Detect which cell encompasses the target text, then output its (X, Y) center coordinate. 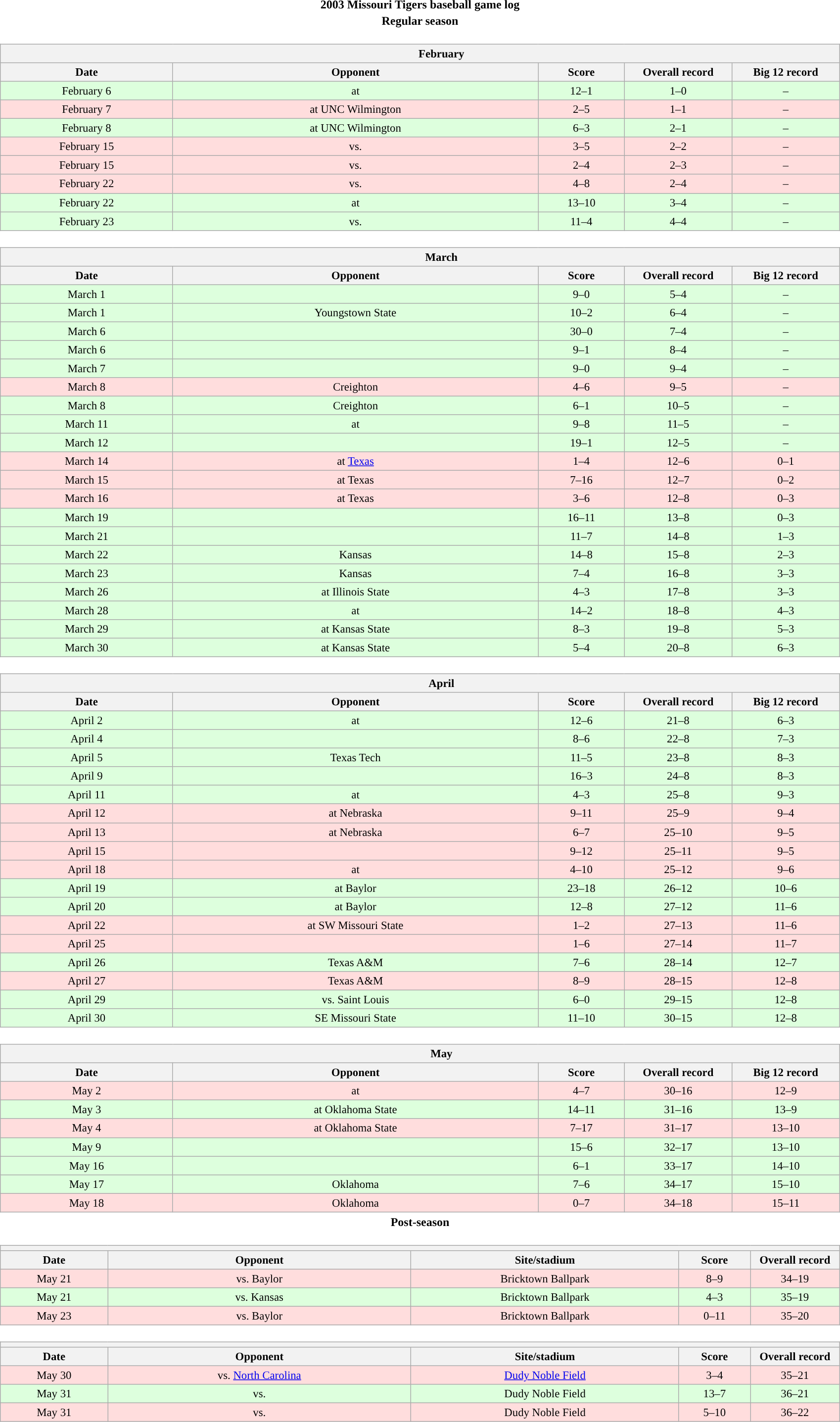
12–5 (678, 443)
27–14 (678, 944)
6–0 (581, 999)
8–4 (678, 350)
vs. North Carolina (259, 1375)
2–5 (581, 109)
35–19 (795, 1297)
February 7 (87, 109)
April 22 (87, 925)
7–17 (581, 1128)
22–8 (678, 739)
19–1 (581, 443)
21–8 (678, 720)
15–10 (786, 1184)
April 11 (87, 795)
30–0 (581, 331)
Texas Tech (355, 758)
March 23 (87, 573)
34–19 (795, 1278)
28–14 (678, 962)
April 25 (87, 944)
May 30 (54, 1375)
8–6 (581, 739)
February 6 (87, 91)
9–11 (581, 813)
9–6 (786, 869)
15–6 (581, 1147)
25–8 (678, 795)
36–22 (795, 1413)
February 23 (87, 221)
14–11 (581, 1110)
34–17 (678, 1184)
19–8 (678, 629)
27–13 (678, 925)
24–8 (678, 776)
9–12 (581, 851)
28–15 (678, 981)
April 30 (87, 1018)
36–21 (795, 1394)
April (420, 683)
16–3 (581, 776)
April 12 (87, 813)
3–5 (581, 147)
34–18 (678, 1203)
2–1 (678, 128)
1–2 (581, 925)
23–8 (678, 758)
May 16 (87, 1166)
31–17 (678, 1128)
17–8 (678, 591)
0–11 (714, 1316)
1–3 (786, 536)
May (420, 1054)
May 18 (87, 1203)
27–12 (678, 906)
April 18 (87, 869)
March 16 (87, 498)
13–8 (678, 517)
15–8 (678, 554)
May 17 (87, 1184)
9–3 (786, 795)
1–4 (581, 461)
16–8 (678, 573)
March 22 (87, 554)
25–12 (678, 869)
February 8 (87, 128)
March 12 (87, 443)
March 21 (87, 536)
4–4 (678, 221)
35–21 (795, 1375)
35–20 (795, 1316)
1–1 (678, 109)
33–17 (678, 1166)
0–1 (786, 461)
4–6 (581, 387)
May 9 (87, 1147)
25–10 (678, 832)
at Illinois State (355, 591)
April 15 (87, 851)
10–5 (678, 405)
10–2 (581, 312)
May 3 (87, 1110)
14–2 (581, 610)
March (420, 257)
February (420, 53)
13–7 (714, 1394)
9–1 (581, 350)
7–3 (786, 739)
10–6 (786, 888)
March 11 (87, 424)
0–7 (581, 1203)
Youngstown State (355, 312)
15–11 (786, 1203)
32–17 (678, 1147)
1–6 (581, 944)
4–7 (581, 1091)
March 26 (87, 591)
1–0 (678, 91)
25–11 (678, 851)
16–11 (581, 517)
April 29 (87, 999)
31–16 (678, 1110)
April 13 (87, 832)
25–9 (678, 813)
12–1 (581, 91)
5–10 (714, 1413)
March 30 (87, 647)
18–8 (678, 610)
5–3 (786, 629)
April 2 (87, 720)
March 14 (87, 461)
March 7 (87, 368)
March 28 (87, 610)
13–9 (786, 1110)
May 4 (87, 1128)
4–10 (581, 869)
2–2 (678, 147)
23–18 (581, 888)
April 4 (87, 739)
7–16 (581, 480)
May 23 (54, 1316)
vs. Kansas (259, 1297)
at SW Missouri State (355, 925)
SE Missouri State (355, 1018)
March 29 (87, 629)
March 15 (87, 480)
0–2 (786, 480)
26–12 (678, 888)
11–10 (581, 1018)
April 19 (87, 888)
6–4 (678, 312)
April 5 (87, 758)
20–8 (678, 647)
April 20 (87, 906)
30–15 (678, 1018)
April 27 (87, 981)
14–10 (786, 1166)
March 19 (87, 517)
11–4 (581, 221)
4–8 (581, 184)
12–9 (786, 1091)
3–6 (581, 498)
April 26 (87, 962)
May 2 (87, 1091)
April 9 (87, 776)
9–8 (581, 424)
30–16 (678, 1091)
6–7 (581, 832)
29–15 (678, 999)
vs. Saint Louis (355, 999)
